Detect which cell encompasses the target text, then output its (X, Y) center coordinate. 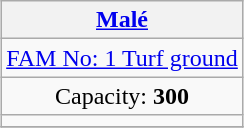
FAM No: 1 Turf ground (122, 58)
Malé (122, 20)
Capacity: 300 (122, 96)
